Scan for the cell matching the given text and deliver its (X, Y) coordinate at center. 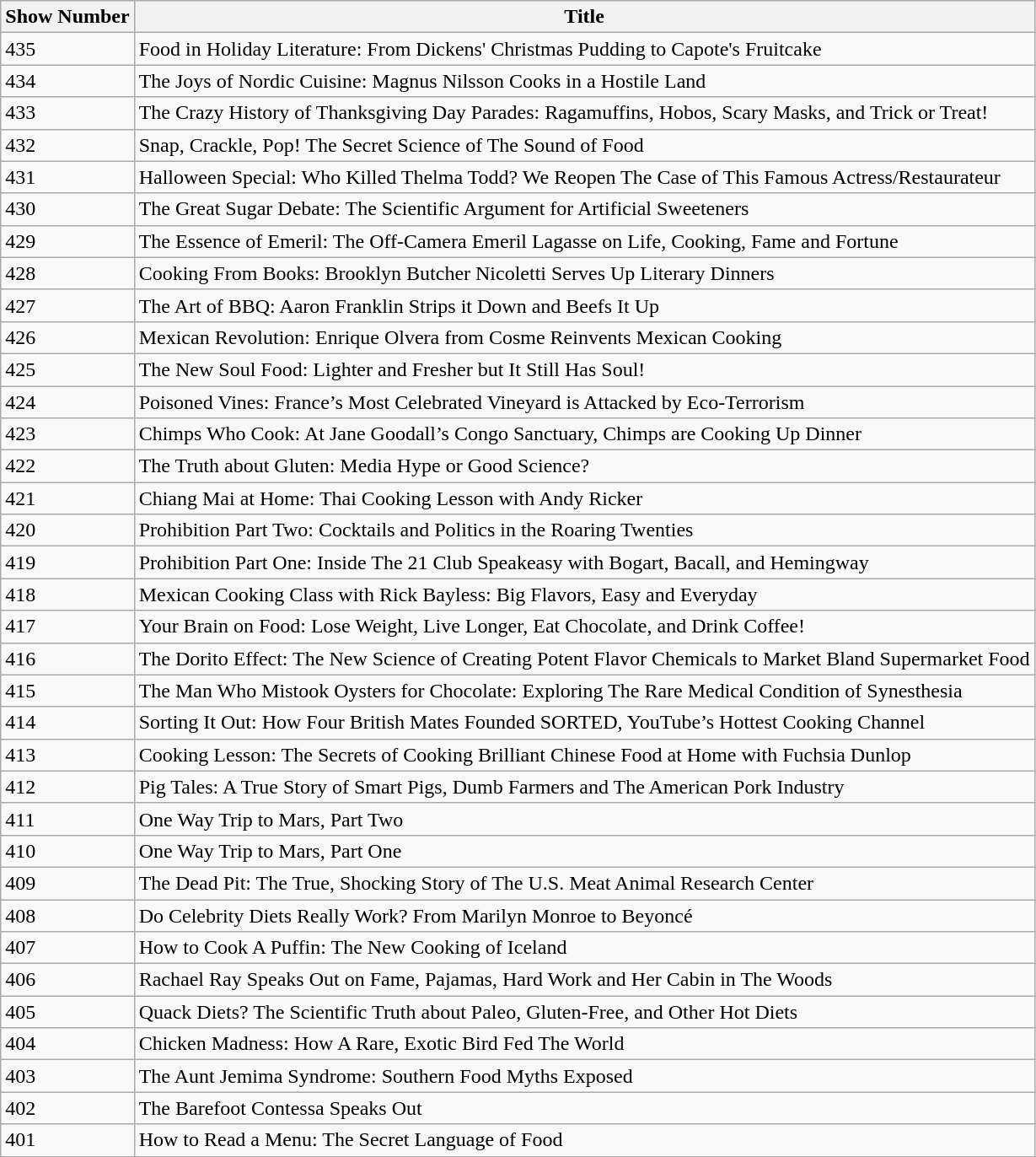
420 (67, 530)
Prohibition Part Two: Cocktails and Politics in the Roaring Twenties (584, 530)
The New Soul Food: Lighter and Fresher but It Still Has Soul! (584, 369)
The Joys of Nordic Cuisine: Magnus Nilsson Cooks in a Hostile Land (584, 81)
Quack Diets? The Scientific Truth about Paleo, Gluten-Free, and Other Hot Diets (584, 1012)
412 (67, 787)
Chicken Madness: How A Rare, Exotic Bird Fed The World (584, 1044)
The Essence of Emeril: The Off-Camera Emeril Lagasse on Life, Cooking, Fame and Fortune (584, 241)
The Truth about Gluten: Media Hype or Good Science? (584, 466)
413 (67, 755)
Cooking Lesson: The Secrets of Cooking Brilliant Chinese Food at Home with Fuchsia Dunlop (584, 755)
421 (67, 498)
How to Cook A Puffin: The New Cooking of Iceland (584, 948)
432 (67, 145)
Halloween Special: Who Killed Thelma Todd? We Reopen The Case of This Famous Actress/Restaurateur (584, 177)
411 (67, 819)
416 (67, 659)
Prohibition Part One: Inside The 21 Club Speakeasy with Bogart, Bacall, and Hemingway (584, 562)
406 (67, 980)
The Dead Pit: The True, Shocking Story of The U.S. Meat Animal Research Center (584, 883)
427 (67, 305)
Mexican Cooking Class with Rick Bayless: Big Flavors, Easy and Everyday (584, 595)
Rachael Ray Speaks Out on Fame, Pajamas, Hard Work and Her Cabin in The Woods (584, 980)
428 (67, 273)
The Great Sugar Debate: The Scientific Argument for Artificial Sweeteners (584, 209)
The Man Who Mistook Oysters for Chocolate: Exploring The Rare Medical Condition of Synesthesia (584, 691)
415 (67, 691)
429 (67, 241)
Mexican Revolution: Enrique Olvera from Cosme Reinvents Mexican Cooking (584, 337)
The Crazy History of Thanksgiving Day Parades: Ragamuffins, Hobos, Scary Masks, and Trick or Treat! (584, 113)
403 (67, 1076)
One Way Trip to Mars, Part Two (584, 819)
419 (67, 562)
Snap, Crackle, Pop! The Secret Science of The Sound of Food (584, 145)
417 (67, 627)
Title (584, 17)
424 (67, 402)
425 (67, 369)
431 (67, 177)
Show Number (67, 17)
434 (67, 81)
404 (67, 1044)
422 (67, 466)
435 (67, 49)
409 (67, 883)
Your Brain on Food: Lose Weight, Live Longer, Eat Chocolate, and Drink Coffee! (584, 627)
The Barefoot Contessa Speaks Out (584, 1108)
401 (67, 1140)
433 (67, 113)
One Way Trip to Mars, Part One (584, 851)
Cooking From Books: Brooklyn Butcher Nicoletti Serves Up Literary Dinners (584, 273)
Do Celebrity Diets Really Work? From Marilyn Monroe to Beyoncé (584, 915)
Chimps Who Cook: At Jane Goodall’s Congo Sanctuary, Chimps are Cooking Up Dinner (584, 434)
Poisoned Vines: France’s Most Celebrated Vineyard is Attacked by Eco-Terrorism (584, 402)
How to Read a Menu: The Secret Language of Food (584, 1140)
The Art of BBQ: Aaron Franklin Strips it Down and Beefs It Up (584, 305)
Chiang Mai at Home: Thai Cooking Lesson with Andy Ricker (584, 498)
The Aunt Jemima Syndrome: Southern Food Myths Exposed (584, 1076)
402 (67, 1108)
430 (67, 209)
408 (67, 915)
414 (67, 723)
407 (67, 948)
423 (67, 434)
Sorting It Out: How Four British Mates Founded SORTED, YouTube’s Hottest Cooking Channel (584, 723)
426 (67, 337)
410 (67, 851)
405 (67, 1012)
The Dorito Effect: The New Science of Creating Potent Flavor Chemicals to Market Bland Supermarket Food (584, 659)
Pig Tales: A True Story of Smart Pigs, Dumb Farmers and The American Pork Industry (584, 787)
418 (67, 595)
Food in Holiday Literature: From Dickens' Christmas Pudding to Capote's Fruitcake (584, 49)
